Scan for the cell matching the given text and deliver its [x, y] coordinate at center. 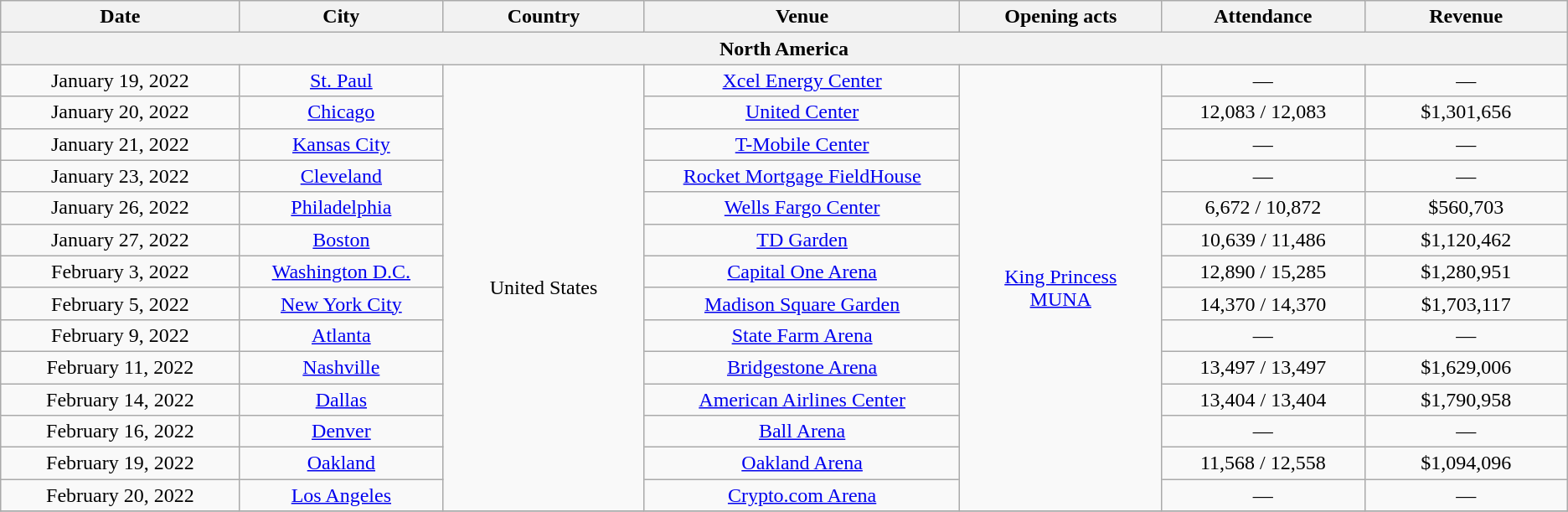
Dallas [342, 400]
January 26, 2022 [121, 208]
13,404 / 13,404 [1263, 400]
Chicago [342, 112]
$1,790,958 [1466, 400]
Washington D.C. [342, 272]
January 21, 2022 [121, 144]
Philadelphia [342, 208]
February 5, 2022 [121, 303]
January 23, 2022 [121, 176]
Capital One Arena [802, 272]
12,083 / 12,083 [1263, 112]
Oakland Arena [802, 463]
February 16, 2022 [121, 432]
January 20, 2022 [121, 112]
February 11, 2022 [121, 367]
$1,120,462 [1466, 240]
T-Mobile Center [802, 144]
January 19, 2022 [121, 80]
January 27, 2022 [121, 240]
10,639 / 11,486 [1263, 240]
13,497 / 13,497 [1263, 367]
Wells Fargo Center [802, 208]
Xcel Energy Center [802, 80]
$560,703 [1466, 208]
Attendance [1263, 17]
Crypto.com Arena [802, 495]
United Center [802, 112]
February 19, 2022 [121, 463]
12,890 / 15,285 [1263, 272]
Cleveland [342, 176]
TD Garden [802, 240]
6,672 / 10,872 [1263, 208]
Venue [802, 17]
$1,301,656 [1466, 112]
February 3, 2022 [121, 272]
American Airlines Center [802, 400]
Denver [342, 432]
North America [784, 49]
Boston [342, 240]
February 14, 2022 [121, 400]
State Farm Arena [802, 335]
Madison Square Garden [802, 303]
Atlanta [342, 335]
Kansas City [342, 144]
$1,094,096 [1466, 463]
Nashville [342, 367]
Oakland [342, 463]
King PrincessMUNA [1060, 288]
February 9, 2022 [121, 335]
Ball Arena [802, 432]
11,568 / 12,558 [1263, 463]
$1,280,951 [1466, 272]
February 20, 2022 [121, 495]
$1,703,117 [1466, 303]
City [342, 17]
Revenue [1466, 17]
Opening acts [1060, 17]
$1,629,006 [1466, 367]
St. Paul [342, 80]
Rocket Mortgage FieldHouse [802, 176]
14,370 / 14,370 [1263, 303]
Bridgestone Arena [802, 367]
Date [121, 17]
Los Angeles [342, 495]
United States [544, 288]
New York City [342, 303]
Country [544, 17]
